Find where the given text appears and provide that cell's center as (x, y) coordinate. 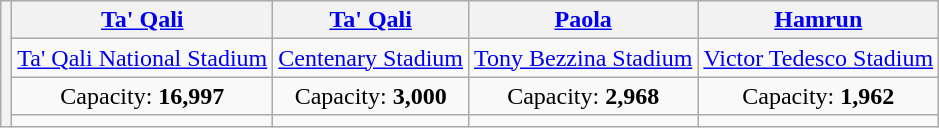
Capacity: 1,962 (818, 96)
Victor Tedesco Stadium (818, 58)
Ta' Qali National Stadium (142, 58)
Capacity: 3,000 (371, 96)
Hamrun (818, 20)
Capacity: 16,997 (142, 96)
Capacity: 2,968 (584, 96)
Centenary Stadium (371, 58)
Paola (584, 20)
Tony Bezzina Stadium (584, 58)
